For the text-containing cell, return its midpoint in [X, Y] coordinate format. 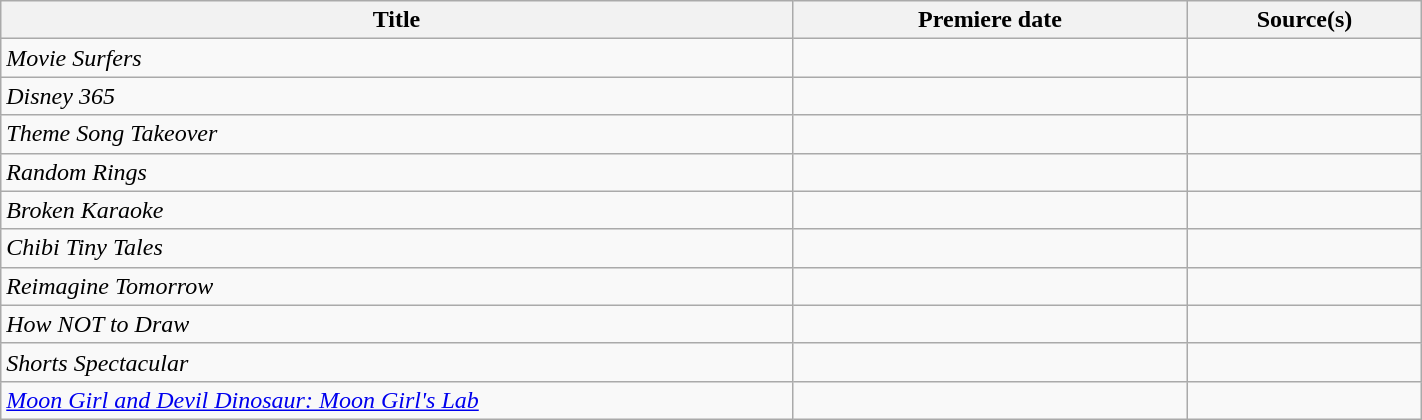
Movie Surfers [396, 58]
Moon Girl and Devil Dinosaur: Moon Girl's Lab [396, 400]
Broken Karaoke [396, 210]
Premiere date [990, 20]
Title [396, 20]
Theme Song Takeover [396, 134]
Reimagine Tomorrow [396, 286]
How NOT to Draw [396, 324]
Chibi Tiny Tales [396, 248]
Shorts Spectacular [396, 362]
Source(s) [1304, 20]
Disney 365 [396, 96]
Random Rings [396, 172]
